From the cell containing the given text, extract its center point as [x, y] coordinate. 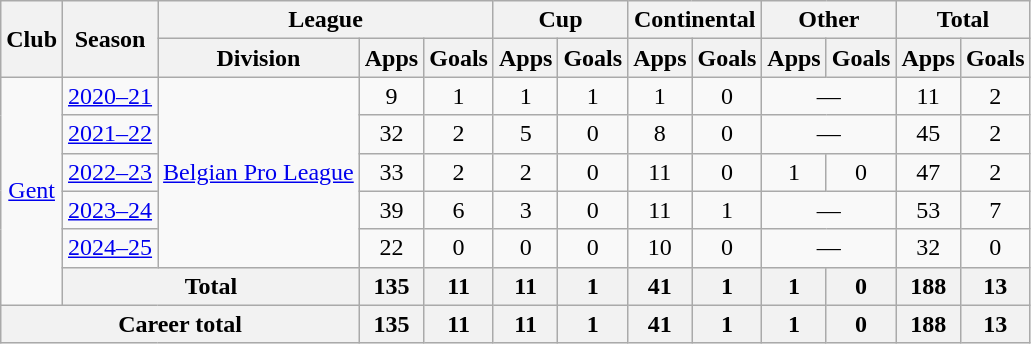
Career total [180, 324]
9 [391, 96]
7 [995, 210]
2020–21 [110, 96]
Cup [560, 20]
Belgian Pro League [259, 172]
League [326, 20]
45 [928, 134]
8 [660, 134]
Other [829, 20]
Season [110, 39]
39 [391, 210]
22 [391, 248]
53 [928, 210]
Club [32, 39]
3 [525, 210]
Division [259, 58]
Continental [695, 20]
2024–25 [110, 248]
Gent [32, 191]
33 [391, 172]
2021–22 [110, 134]
10 [660, 248]
5 [525, 134]
47 [928, 172]
6 [459, 210]
2022–23 [110, 172]
2023–24 [110, 210]
